Output the (X, Y) coordinate of the center of the cell containing the given text.  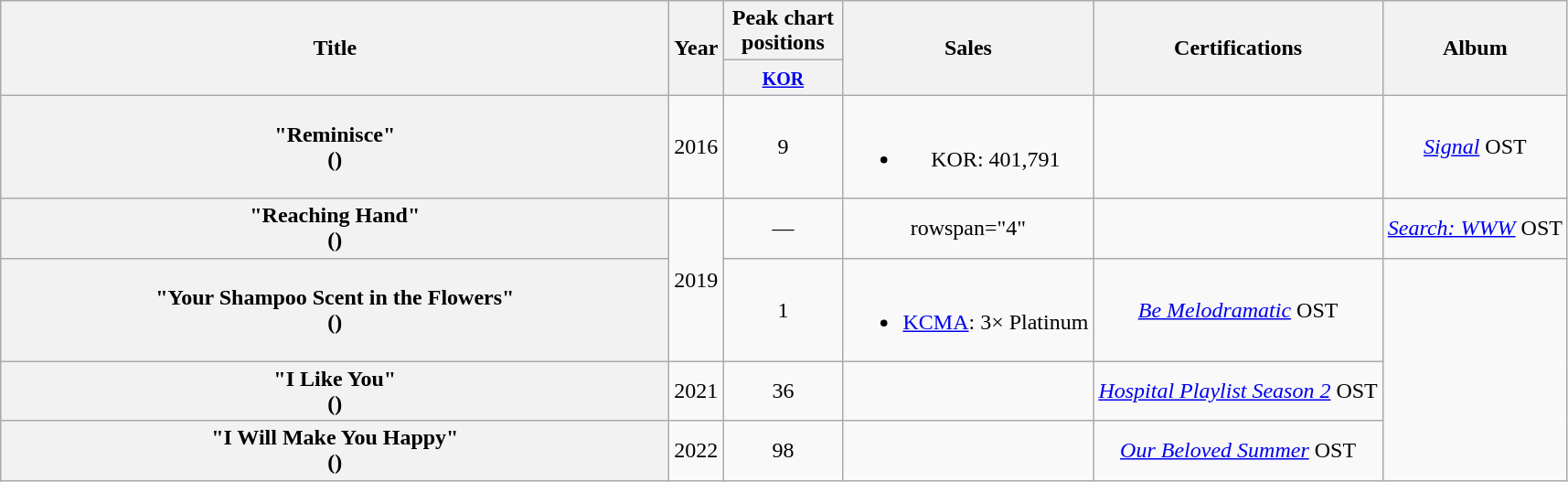
KCMA: 3× Platinum (968, 309)
KOR: 401,791 (968, 146)
Signal OST (1475, 146)
Our Beloved Summer OST (1238, 450)
"I Will Make You Happy"() (335, 450)
— (783, 229)
Album (1475, 48)
1 (783, 309)
Certifications (1238, 48)
"Reminisce"() (335, 146)
2016 (697, 146)
Be Melodramatic OST (1238, 309)
rowspan="4" (968, 229)
Sales (968, 48)
Year (697, 48)
Search: WWW OST (1475, 229)
2021 (697, 391)
Hospital Playlist Season 2 OST (1238, 391)
9 (783, 146)
Peak chart positions (783, 31)
"Your Shampoo Scent in the Flowers"() (335, 309)
Title (335, 48)
2019 (697, 280)
2022 (697, 450)
"I Like You"() (335, 391)
36 (783, 391)
KOR (783, 78)
"Reaching Hand"() (335, 229)
98 (783, 450)
